Identify which cell holds the provided text, then report its [X, Y] central coordinate. 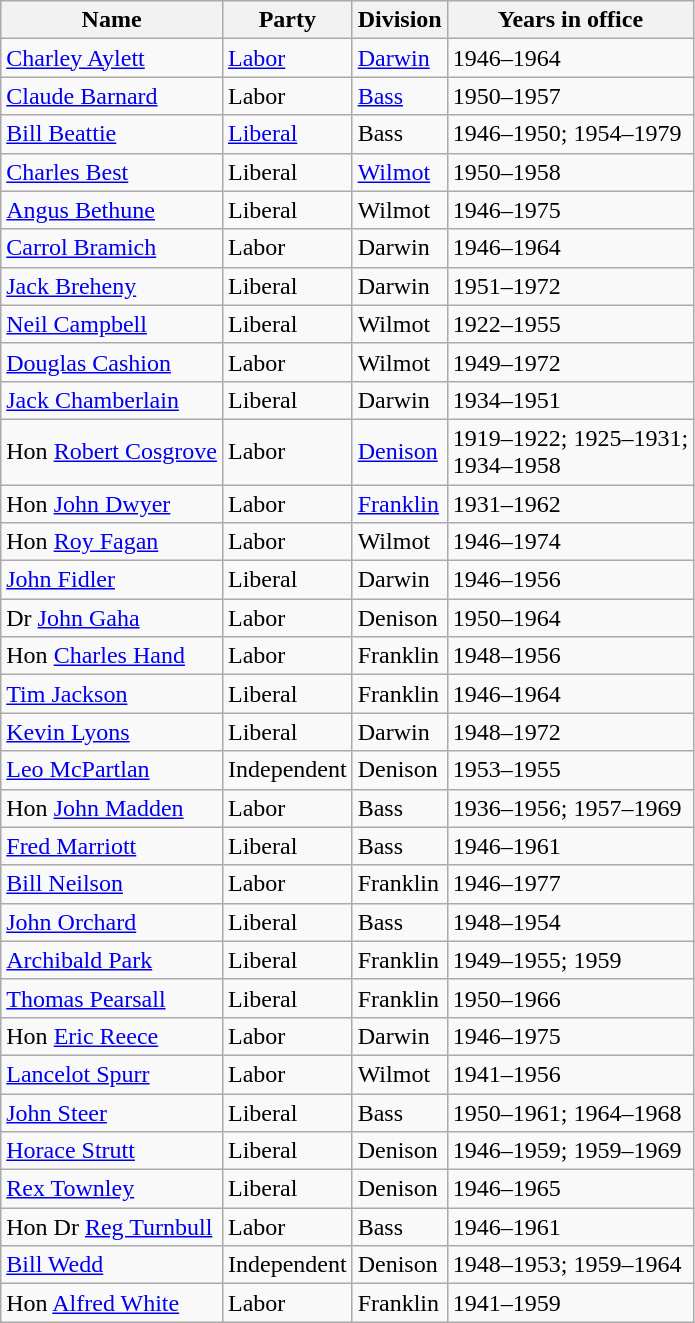
1946–1965 [570, 1189]
Party [287, 20]
Douglas Cashion [112, 362]
1951–1972 [570, 286]
1950–1966 [570, 998]
Charley Aylett [112, 58]
Bill Beattie [112, 134]
Angus Bethune [112, 210]
1946–1959; 1959–1969 [570, 1151]
1936–1956; 1957–1969 [570, 808]
1919–1922; 1925–1931;1934–1958 [570, 452]
Lancelot Spurr [112, 1074]
Fred Marriott [112, 846]
1949–1972 [570, 362]
Years in office [570, 20]
1950–1957 [570, 96]
Hon John Madden [112, 808]
1946–1956 [570, 580]
1949–1955; 1959 [570, 960]
Rex Townley [112, 1189]
Neil Campbell [112, 324]
John Steer [112, 1113]
1946–1977 [570, 884]
Claude Barnard [112, 96]
Dr John Gaha [112, 618]
1948–1956 [570, 656]
1950–1964 [570, 618]
Charles Best [112, 172]
Bill Wedd [112, 1265]
1953–1955 [570, 770]
Hon John Dwyer [112, 503]
1946–1950; 1954–1979 [570, 134]
1948–1953; 1959–1964 [570, 1265]
Name [112, 20]
Division [400, 20]
1950–1958 [570, 172]
1941–1956 [570, 1074]
Hon Dr Reg Turnbull [112, 1227]
Jack Breheny [112, 286]
Carrol Bramich [112, 248]
Hon Roy Fagan [112, 542]
Jack Chamberlain [112, 400]
John Fidler [112, 580]
1941–1959 [570, 1303]
Bill Neilson [112, 884]
Hon Robert Cosgrove [112, 452]
Kevin Lyons [112, 732]
Archibald Park [112, 960]
Hon Alfred White [112, 1303]
1946–1974 [570, 542]
1922–1955 [570, 324]
1948–1954 [570, 922]
Hon Eric Reece [112, 1036]
Tim Jackson [112, 694]
1934–1951 [570, 400]
1931–1962 [570, 503]
1950–1961; 1964–1968 [570, 1113]
John Orchard [112, 922]
Horace Strutt [112, 1151]
Hon Charles Hand [112, 656]
Leo McPartlan [112, 770]
1948–1972 [570, 732]
Thomas Pearsall [112, 998]
